Search for the cell housing the specified text and yield its (x, y) center coordinate. 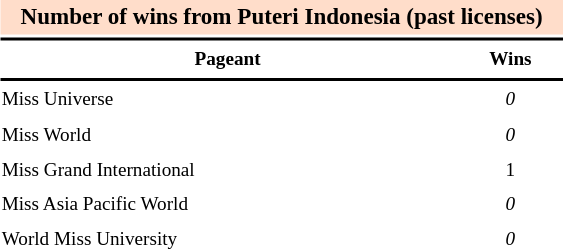
Miss Universe (228, 101)
Number of wins from Puteri Indonesia (past licenses) (282, 18)
Miss Asia Pacific World (228, 205)
Miss Grand International (228, 170)
1 (510, 170)
Pageant (228, 60)
Miss World (228, 135)
Wins (510, 60)
